From the cell containing the given text, extract its center point as [x, y] coordinate. 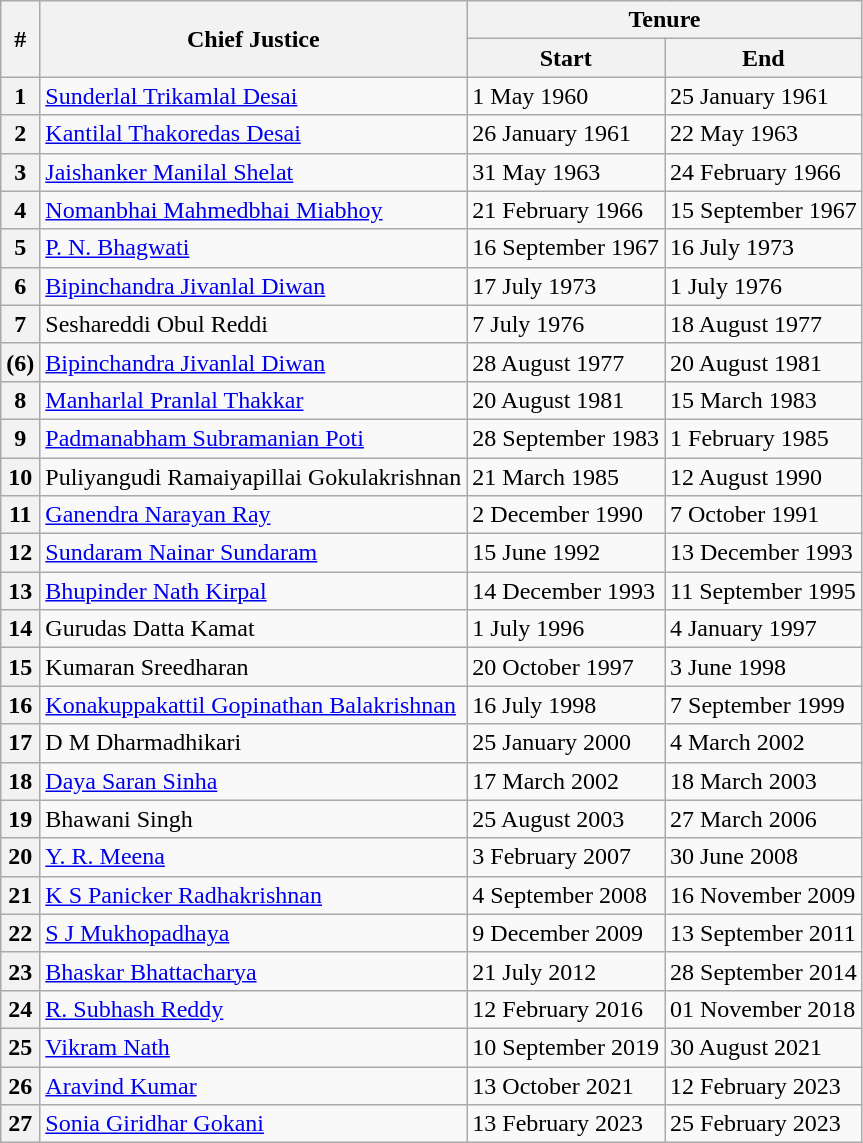
15 June 1992 [566, 553]
1 [20, 96]
11 September 1995 [763, 591]
17 March 2002 [566, 781]
28 August 1977 [566, 362]
22 May 1963 [763, 134]
12 February 2023 [763, 1085]
Sunderlal Trikamlal Desai [254, 96]
3 June 1998 [763, 667]
1 February 1985 [763, 438]
# [20, 39]
25 [20, 1047]
16 July 1973 [763, 248]
Chief Justice [254, 39]
4 January 1997 [763, 629]
R. Subhash Reddy [254, 1009]
Jaishanker Manilal Shelat [254, 172]
20 [20, 857]
12 August 1990 [763, 477]
13 February 2023 [566, 1124]
Tenure [664, 20]
25 January 2000 [566, 743]
20 October 1997 [566, 667]
23 [20, 971]
18 August 1977 [763, 324]
7 [20, 324]
15 [20, 667]
16 November 2009 [763, 895]
7 September 1999 [763, 705]
8 [20, 400]
24 February 1966 [763, 172]
28 September 1983 [566, 438]
Sundaram Nainar Sundaram [254, 553]
25 August 2003 [566, 819]
Nomanbhai Mahmedbhai Miabhoy [254, 210]
Manharlal Pranlal Thakkar [254, 400]
7 July 1976 [566, 324]
End [763, 58]
D M Dharmadhikari [254, 743]
16 July 1998 [566, 705]
Konakuppakattil Gopinathan Balakrishnan [254, 705]
4 March 2002 [763, 743]
K S Panicker Radhakrishnan [254, 895]
7 October 1991 [763, 515]
Padmanabham Subramanian Poti [254, 438]
21 July 2012 [566, 971]
16 September 1967 [566, 248]
P. N. Bhagwati [254, 248]
S J Mukhopadhaya [254, 933]
3 [20, 172]
27 [20, 1124]
Kantilal Thakoredas Desai [254, 134]
15 September 1967 [763, 210]
28 September 2014 [763, 971]
25 January 1961 [763, 96]
6 [20, 286]
Kumaran Sreedharan [254, 667]
01 November 2018 [763, 1009]
9 [20, 438]
27 March 2006 [763, 819]
10 [20, 477]
Aravind Kumar [254, 1085]
3 February 2007 [566, 857]
Vikram Nath [254, 1047]
Y. R. Meena [254, 857]
16 [20, 705]
5 [20, 248]
2 [20, 134]
11 [20, 515]
26 [20, 1085]
30 June 2008 [763, 857]
Bhupinder Nath Kirpal [254, 591]
Seshareddi Obul Reddi [254, 324]
17 [20, 743]
24 [20, 1009]
26 January 1961 [566, 134]
Ganendra Narayan Ray [254, 515]
1 May 1960 [566, 96]
13 December 1993 [763, 553]
30 August 2021 [763, 1047]
1 July 1976 [763, 286]
22 [20, 933]
Daya Saran Sinha [254, 781]
31 May 1963 [566, 172]
12 February 2016 [566, 1009]
19 [20, 819]
14 December 1993 [566, 591]
13 October 2021 [566, 1085]
2 December 1990 [566, 515]
21 [20, 895]
21 February 1966 [566, 210]
15 March 1983 [763, 400]
21 March 1985 [566, 477]
4 [20, 210]
13 September 2011 [763, 933]
18 [20, 781]
Start [566, 58]
Bhawani Singh [254, 819]
Puliyangudi Ramaiyapillai Gokulakrishnan [254, 477]
(6) [20, 362]
9 December 2009 [566, 933]
13 [20, 591]
10 September 2019 [566, 1047]
18 March 2003 [763, 781]
1 July 1996 [566, 629]
12 [20, 553]
Bhaskar Bhattacharya [254, 971]
17 July 1973 [566, 286]
Sonia Giridhar Gokani [254, 1124]
14 [20, 629]
Gurudas Datta Kamat [254, 629]
4 September 2008 [566, 895]
25 February 2023 [763, 1124]
